Return the (x, y) coordinate for the center point of the cell that contains the specified text.  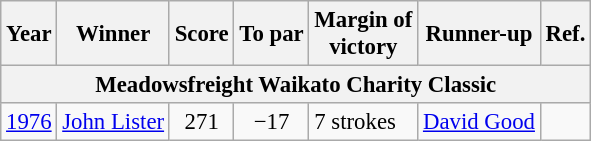
7 strokes (364, 122)
271 (202, 122)
Runner-up (480, 34)
John Lister (113, 122)
Meadowsfreight Waikato Charity Classic (296, 85)
To par (272, 34)
Year (29, 34)
Winner (113, 34)
Ref. (565, 34)
David Good (480, 122)
1976 (29, 122)
−17 (272, 122)
Score (202, 34)
Margin ofvictory (364, 34)
